Scan for the cell matching the given text and deliver its (x, y) coordinate at center. 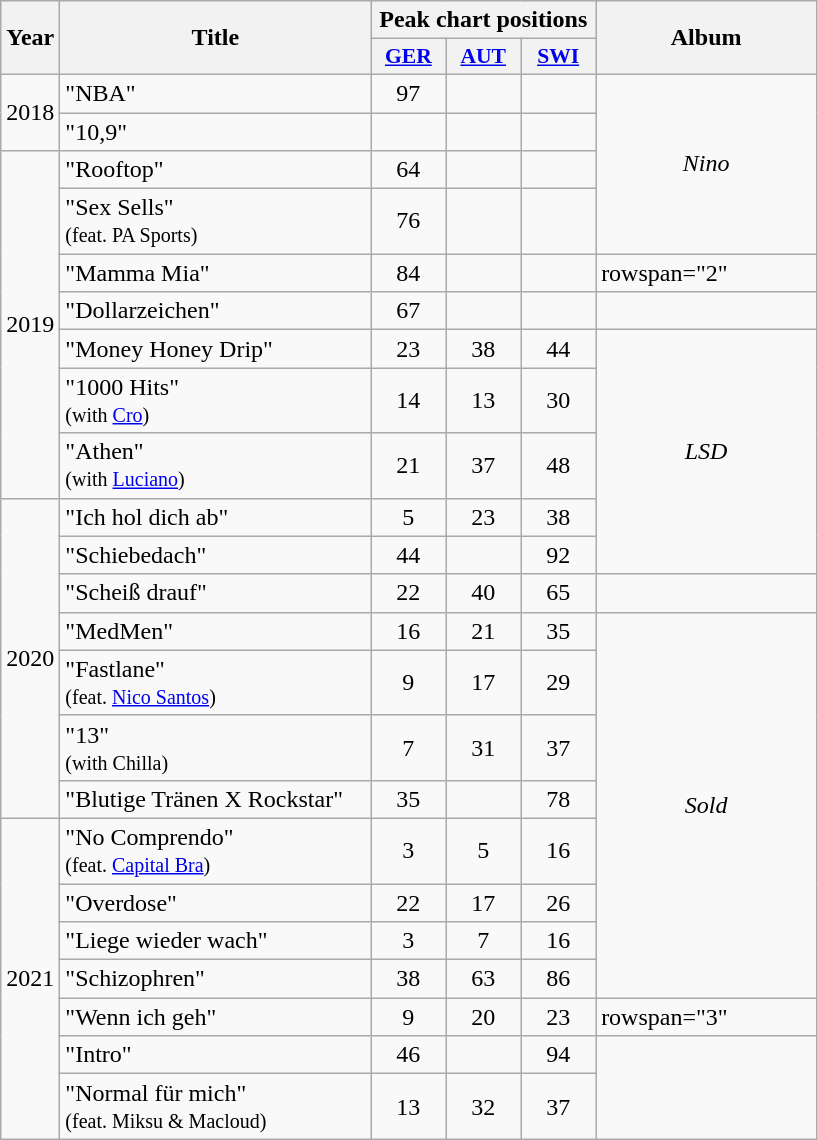
"Intro" (216, 1055)
94 (558, 1055)
2020 (30, 658)
"Normal für mich"(feat. Miksu & Macloud) (216, 1106)
"10,9" (216, 131)
"13"(with Chilla) (216, 748)
"Liege wieder wach" (216, 941)
65 (558, 593)
92 (558, 555)
46 (408, 1055)
"Overdose" (216, 903)
63 (484, 979)
Peak chart positions (484, 20)
Sold (706, 805)
Title (216, 38)
"Money Honey Drip" (216, 349)
84 (408, 273)
AUT (484, 57)
"Schiebedach" (216, 555)
20 (484, 1017)
"No Comprendo"(feat. Capital Bra) (216, 850)
76 (408, 222)
"MedMen" (216, 631)
"Schizophren" (216, 979)
32 (484, 1106)
"Blutige Tränen X Rockstar" (216, 799)
29 (558, 682)
"NBA" (216, 93)
Album (706, 38)
48 (558, 466)
Year (30, 38)
"Sex Sells" (feat. PA Sports) (216, 222)
GER (408, 57)
rowspan="3" (706, 1017)
SWI (558, 57)
rowspan="2" (706, 273)
2021 (30, 978)
26 (558, 903)
"Scheiß drauf" (216, 593)
30 (558, 400)
67 (408, 311)
"Wenn ich geh" (216, 1017)
14 (408, 400)
Nino (706, 164)
"Ich hol dich ab" (216, 517)
97 (408, 93)
2018 (30, 112)
LSD (706, 452)
"Fastlane"(feat. Nico Santos) (216, 682)
"Rooftop" (216, 170)
"Dollarzeichen" (216, 311)
40 (484, 593)
2019 (30, 324)
"Mamma Mia" (216, 273)
"Athen" (with Luciano) (216, 466)
78 (558, 799)
"1000 Hits" (with Cro) (216, 400)
64 (408, 170)
86 (558, 979)
31 (484, 748)
